From the cell containing the given text, extract its center point as (x, y) coordinate. 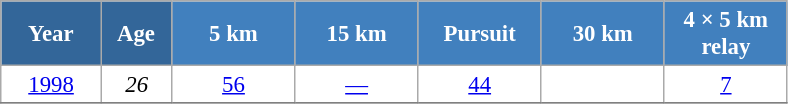
7 (726, 85)
— (356, 85)
1998 (52, 85)
4 × 5 km relay (726, 34)
5 km (234, 34)
30 km (602, 34)
Age (136, 34)
44 (480, 85)
56 (234, 85)
Year (52, 34)
26 (136, 85)
Pursuit (480, 34)
15 km (356, 34)
